Pinpoint the cell where the given text exists, returning its [x, y] midpoint coordinate. 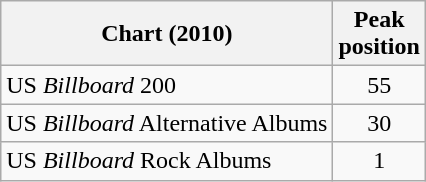
1 [379, 161]
30 [379, 123]
US Billboard Rock Albums [167, 161]
55 [379, 85]
Peakposition [379, 34]
US Billboard 200 [167, 85]
Chart (2010) [167, 34]
US Billboard Alternative Albums [167, 123]
